Capture the cell that displays the provided text and extract its (X, Y) central coordinate. 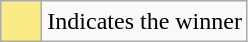
Indicates the winner (145, 22)
